For the text-containing cell, return its midpoint in (x, y) coordinate format. 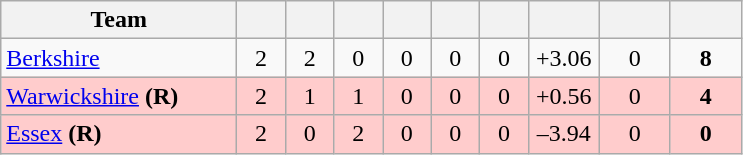
+0.56 (564, 96)
Essex (R) (119, 134)
Berkshire (119, 58)
4 (706, 96)
+3.06 (564, 58)
8 (706, 58)
Team (119, 20)
–3.94 (564, 134)
Warwickshire (R) (119, 96)
